For the text-containing cell, return its midpoint in [X, Y] coordinate format. 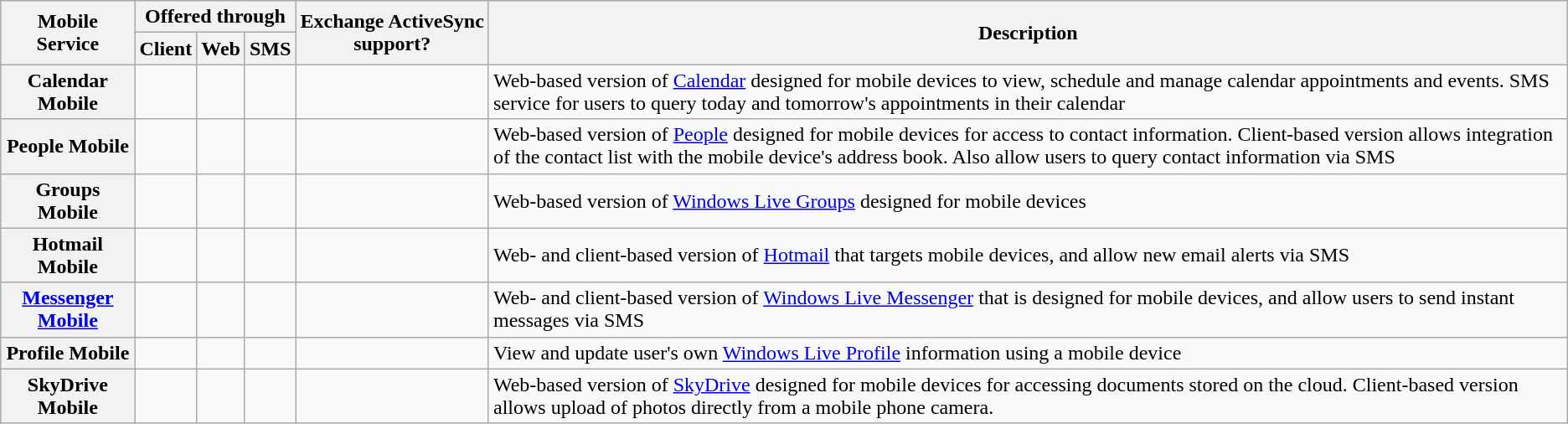
View and update user's own Windows Live Profile information using a mobile device [1028, 353]
People Mobile [68, 146]
Client [166, 49]
Offered through [215, 17]
Messenger Mobile [68, 310]
Hotmail Mobile [68, 255]
Web [221, 49]
Profile Mobile [68, 353]
Web- and client-based version of Windows Live Messenger that is designed for mobile devices, and allow users to send instant messages via SMS [1028, 310]
SMS [270, 49]
Calendar Mobile [68, 92]
Web- and client-based version of Hotmail that targets mobile devices, and allow new email alerts via SMS [1028, 255]
SkyDrive Mobile [68, 396]
Exchange ActiveSync support? [392, 33]
Mobile Service [68, 33]
Web-based version of Windows Live Groups designed for mobile devices [1028, 201]
Groups Mobile [68, 201]
Description [1028, 33]
